Identify which cell holds the provided text, then report its [x, y] central coordinate. 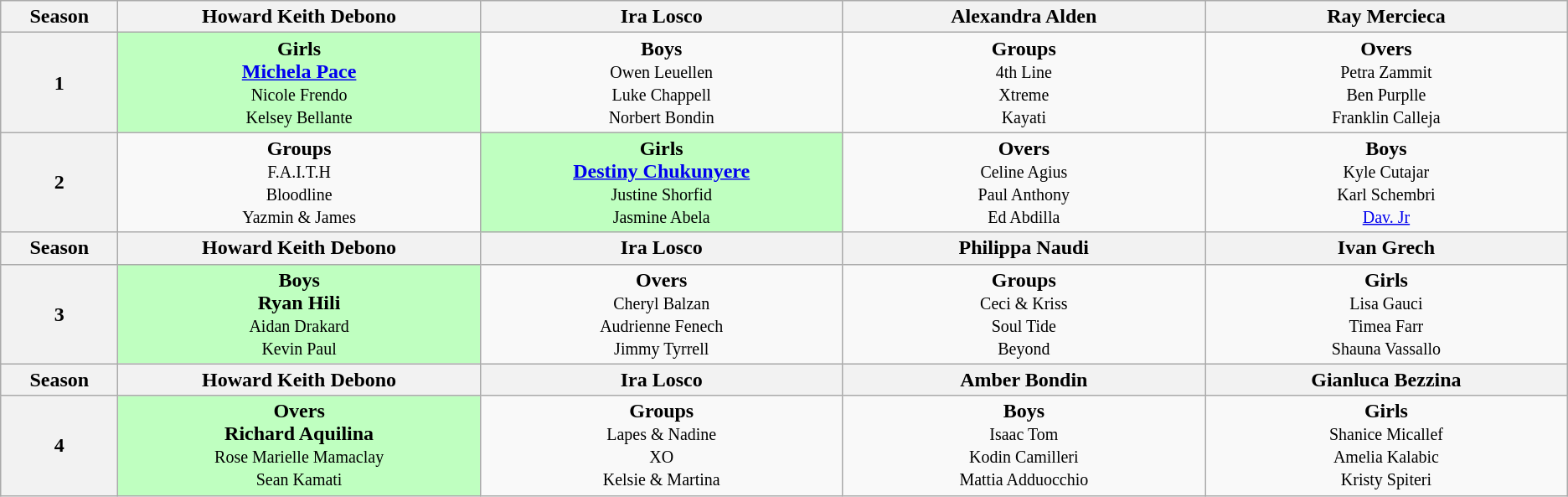
BoysKyle CutajarKarl SchembriDav. Jr [1387, 183]
Ivan Grech [1387, 248]
GroupsLapes & NadineXOKelsie & Martina [662, 446]
3 [59, 313]
OversRichard AquilinaRose Marielle MamaclaySean Kamati [300, 446]
GirlsLisa GauciTimea FarrShauna Vassallo [1387, 313]
Philippa Naudi [1024, 248]
Ray Mercieca [1387, 17]
OversCheryl BalzanAudrienne FenechJimmy Tyrrell [662, 313]
1 [59, 82]
GirlsMichela PaceNicole FrendoKelsey Bellante [300, 82]
2 [59, 183]
OversCeline AgiusPaul AnthonyEd Abdilla [1024, 183]
GirlsShanice MicallefAmelia KalabicKristy Spiteri [1387, 446]
GirlsDestiny ChukunyereJustine ShorfidJasmine Abela [662, 183]
4 [59, 446]
OversPetra ZammitBen PurplleFranklin Calleja [1387, 82]
Alexandra Alden [1024, 17]
Gianluca Bezzina [1387, 380]
BoysRyan HiliAidan DrakardKevin Paul [300, 313]
GroupsCeci & KrissSoul TideBeyond [1024, 313]
Groups4th LineXtremeKayati [1024, 82]
BoysOwen LeuellenLuke ChappellNorbert Bondin [662, 82]
GroupsF.A.I.T.HBloodlineYazmin & James [300, 183]
Amber Bondin [1024, 380]
BoysIsaac TomKodin CamilleriMattia Adduocchio [1024, 446]
